Return the (X, Y) coordinate for the center point of the cell that contains the specified text.  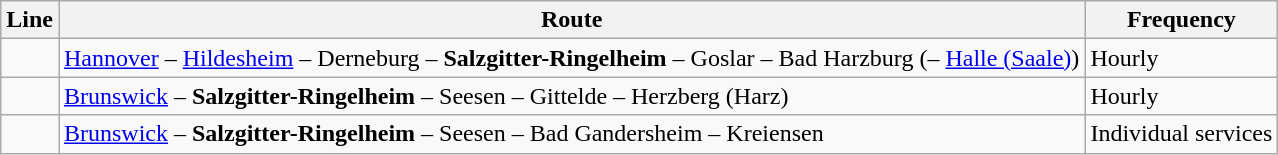
Route (571, 20)
Hannover – Hildesheim – Derneburg – Salzgitter-Ringelheim – Goslar – Bad Harzburg (– Halle (Saale)) (571, 58)
Frequency (1182, 20)
Brunswick – Salzgitter-Ringelheim – Seesen – Bad Gandersheim – Kreiensen (571, 134)
Individual services (1182, 134)
Line (30, 20)
Brunswick – Salzgitter-Ringelheim – Seesen – Gittelde – Herzberg (Harz) (571, 96)
